Locate the cell with the specified text and output its [X, Y] center coordinate. 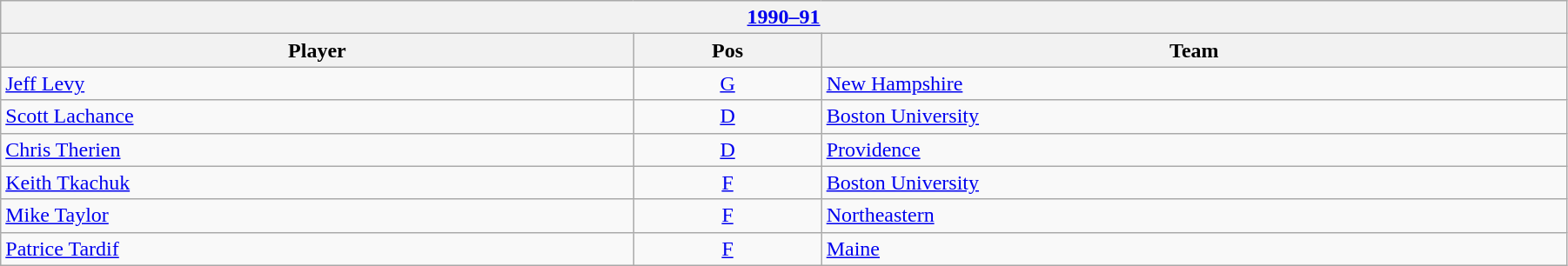
Scott Lachance [317, 116]
Chris Therien [317, 150]
Patrice Tardif [317, 249]
Keith Tkachuk [317, 183]
Mike Taylor [317, 216]
Maine [1194, 249]
1990–91 [784, 17]
Pos [727, 50]
Jeff Levy [317, 83]
Team [1194, 50]
Player [317, 50]
G [727, 83]
Providence [1194, 150]
New Hampshire [1194, 83]
Northeastern [1194, 216]
